Locate the cell with the specified text and output its (X, Y) center coordinate. 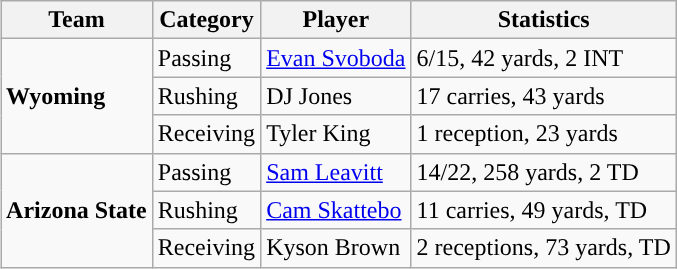
Wyoming (77, 96)
Cam Skattebo (336, 210)
14/22, 258 yards, 2 TD (544, 172)
Tyler King (336, 134)
2 receptions, 73 yards, TD (544, 248)
Team (77, 20)
Evan Svoboda (336, 58)
Category (206, 20)
17 carries, 43 yards (544, 96)
Kyson Brown (336, 248)
DJ Jones (336, 96)
6/15, 42 yards, 2 INT (544, 58)
11 carries, 49 yards, TD (544, 210)
Player (336, 20)
Sam Leavitt (336, 172)
Statistics (544, 20)
Arizona State (77, 210)
1 reception, 23 yards (544, 134)
